Provide the [X, Y] coordinate of the cell's center where the given text is located.  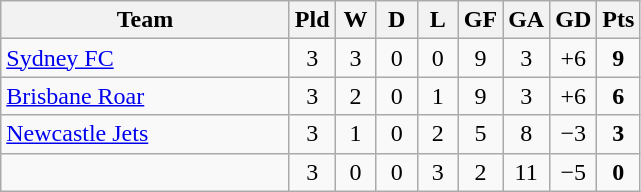
Team [146, 20]
Pts [618, 20]
11 [526, 172]
Sydney FC [146, 58]
−3 [574, 134]
W [356, 20]
D [396, 20]
6 [618, 96]
GA [526, 20]
Pld [312, 20]
8 [526, 134]
Newcastle Jets [146, 134]
GF [480, 20]
5 [480, 134]
−5 [574, 172]
Brisbane Roar [146, 96]
GD [574, 20]
L [438, 20]
